Extract the [X, Y] coordinate from the center of the cell holding the provided text.  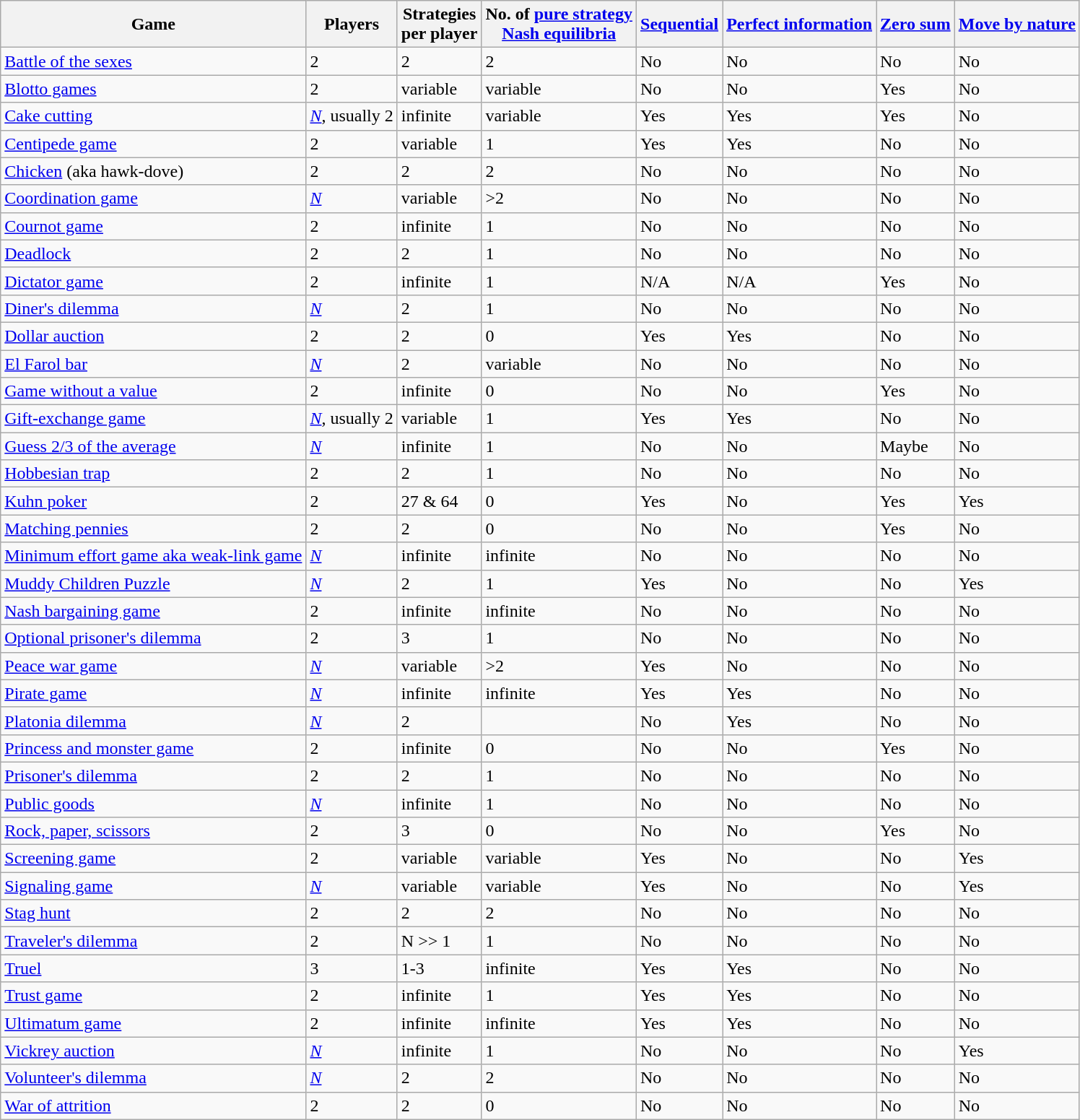
Optional prisoner's dilemma [153, 638]
Trust game [153, 996]
Pirate game [153, 693]
Deadlock [153, 253]
Strategiesper player [439, 25]
Prisoner's dilemma [153, 776]
Princess and monster game [153, 748]
Public goods [153, 804]
Matching pennies [153, 529]
Players [352, 25]
Chicken (aka hawk-dove) [153, 171]
27 & 64 [439, 501]
Maybe [915, 446]
Zero sum [915, 25]
Muddy Children Puzzle [153, 583]
Dictator game [153, 281]
Sequential [680, 25]
Hobbesian trap [153, 474]
Rock, paper, scissors [153, 831]
Screening game [153, 859]
Blotto games [153, 89]
Minimum effort game aka weak-link game [153, 556]
Peace war game [153, 666]
Platonia dilemma [153, 721]
Kuhn poker [153, 501]
Battle of the sexes [153, 61]
Vickrey auction [153, 1051]
Diner's dilemma [153, 308]
Gift-exchange game [153, 419]
Truel [153, 968]
War of attrition [153, 1106]
Stag hunt [153, 913]
Guess 2/3 of the average [153, 446]
Cake cutting [153, 116]
N >> 1 [439, 941]
Ultimatum game [153, 1023]
El Farol bar [153, 363]
Centipede game [153, 144]
Dollar auction [153, 336]
Cournot game [153, 226]
Game [153, 25]
Perfect information [800, 25]
Nash bargaining game [153, 611]
Volunteer's dilemma [153, 1078]
No. of pure strategyNash equilibria [559, 25]
Coordination game [153, 199]
1-3 [439, 968]
Traveler's dilemma [153, 941]
Move by nature [1016, 25]
Game without a value [153, 391]
Signaling game [153, 886]
